Determine the (x, y) coordinate at the center of the cell enclosing the given text.  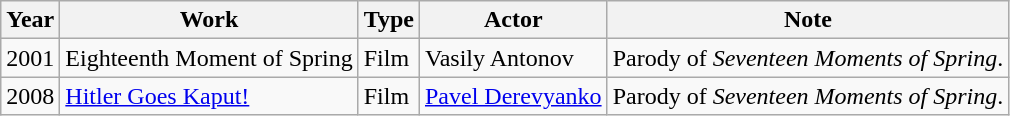
2008 (30, 96)
Note (808, 20)
Eighteenth Moment of Spring (209, 58)
Year (30, 20)
Vasily Antonov (513, 58)
Actor (513, 20)
Work (209, 20)
2001 (30, 58)
Pavel Derevyanko (513, 96)
Type (388, 20)
Hitler Goes Kaput! (209, 96)
